For the text-containing cell, return its midpoint in (x, y) coordinate format. 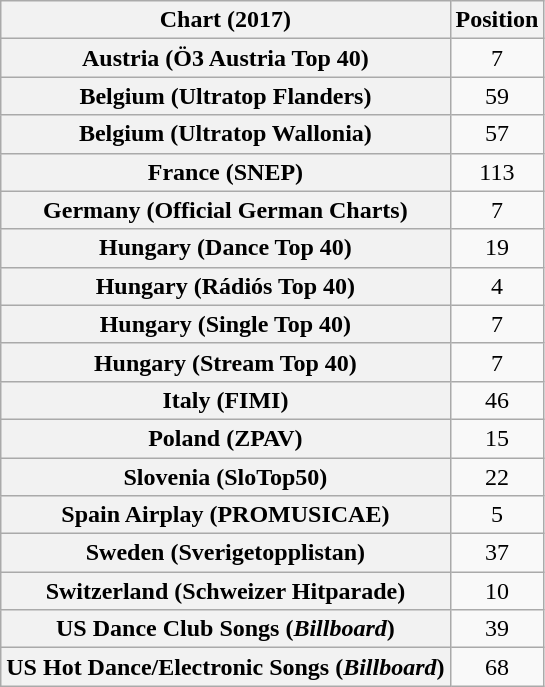
France (SNEP) (226, 172)
5 (497, 515)
37 (497, 553)
59 (497, 96)
Italy (FIMI) (226, 400)
US Dance Club Songs (Billboard) (226, 629)
15 (497, 438)
68 (497, 667)
US Hot Dance/Electronic Songs (Billboard) (226, 667)
Chart (2017) (226, 20)
10 (497, 591)
Hungary (Dance Top 40) (226, 248)
57 (497, 134)
19 (497, 248)
Hungary (Rádiós Top 40) (226, 286)
Sweden (Sverigetopplistan) (226, 553)
22 (497, 477)
Austria (Ö3 Austria Top 40) (226, 58)
Position (497, 20)
Spain Airplay (PROMUSICAE) (226, 515)
46 (497, 400)
Germany (Official German Charts) (226, 210)
4 (497, 286)
39 (497, 629)
Hungary (Stream Top 40) (226, 362)
Switzerland (Schweizer Hitparade) (226, 591)
113 (497, 172)
Belgium (Ultratop Flanders) (226, 96)
Hungary (Single Top 40) (226, 324)
Poland (ZPAV) (226, 438)
Slovenia (SloTop50) (226, 477)
Belgium (Ultratop Wallonia) (226, 134)
